Return the (x, y) coordinate for the center point of the cell that contains the specified text.  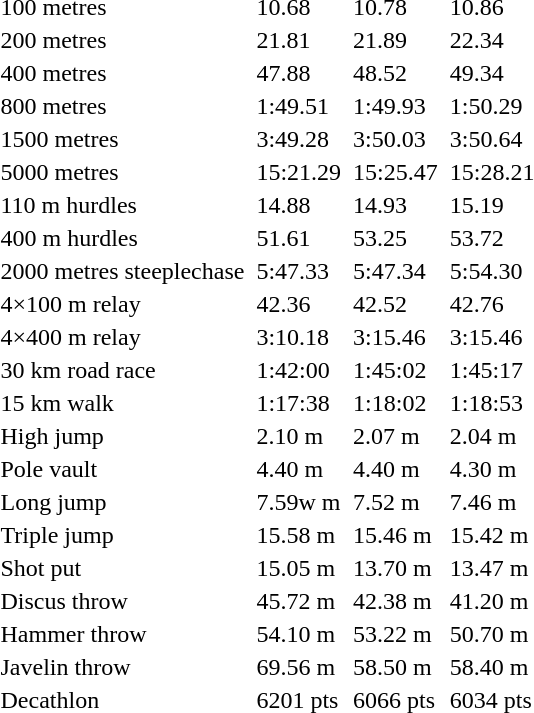
69.56 m (299, 667)
15.58 m (299, 535)
21.89 (396, 40)
15.46 m (396, 535)
42.52 (396, 304)
1:18:02 (396, 403)
45.72 m (299, 601)
2.10 m (299, 436)
1:42:00 (299, 370)
1:17:38 (299, 403)
3:10.18 (299, 337)
47.88 (299, 73)
21.81 (299, 40)
1:49.93 (396, 106)
58.50 m (396, 667)
54.10 m (299, 634)
15:25.47 (396, 172)
14.93 (396, 205)
5:47.34 (396, 271)
1:45:02 (396, 370)
48.52 (396, 73)
42.36 (299, 304)
14.88 (299, 205)
42.38 m (396, 601)
51.61 (299, 238)
7.52 m (396, 502)
3:49.28 (299, 139)
13.70 m (396, 568)
3:15.46 (396, 337)
2.07 m (396, 436)
5:47.33 (299, 271)
15.05 m (299, 568)
53.25 (396, 238)
15:21.29 (299, 172)
3:50.03 (396, 139)
53.22 m (396, 634)
1:49.51 (299, 106)
7.59w m (299, 502)
